Detect which cell encompasses the target text, then output its [x, y] center coordinate. 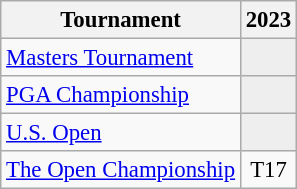
T17 [268, 170]
Masters Tournament [121, 58]
2023 [268, 20]
Tournament [121, 20]
The Open Championship [121, 170]
PGA Championship [121, 95]
U.S. Open [121, 133]
